Pinpoint the cell where the given text exists, returning its [X, Y] midpoint coordinate. 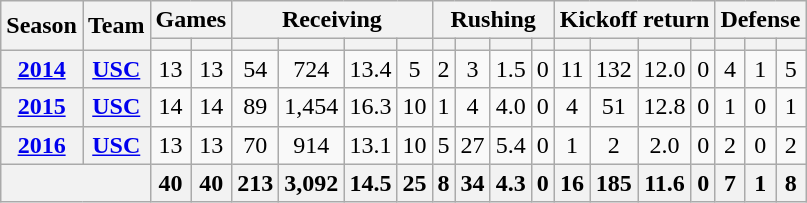
Rushing [493, 20]
1,454 [312, 107]
27 [472, 145]
724 [312, 69]
4.3 [510, 183]
3 [472, 69]
11 [572, 69]
Season [42, 26]
70 [256, 145]
13.4 [370, 69]
5.4 [510, 145]
12.8 [665, 107]
1.5 [510, 69]
4.0 [510, 107]
Defense [760, 20]
12.0 [665, 69]
Receiving [332, 20]
14.5 [370, 183]
89 [256, 107]
16.3 [370, 107]
914 [312, 145]
16 [572, 183]
2.0 [665, 145]
51 [614, 107]
34 [472, 183]
2015 [42, 107]
13.1 [370, 145]
2016 [42, 145]
25 [414, 183]
185 [614, 183]
213 [256, 183]
Games [191, 20]
Kickoff return [634, 20]
2014 [42, 69]
11.6 [665, 183]
132 [614, 69]
7 [730, 183]
Team [116, 26]
3,092 [312, 183]
54 [256, 69]
